Provide the (X, Y) coordinate of the cell's center where the given text is located.  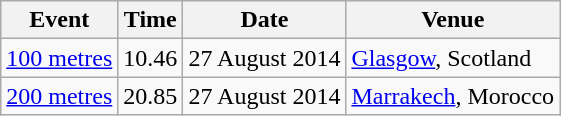
Marrakech, Morocco (453, 96)
10.46 (150, 58)
20.85 (150, 96)
100 metres (60, 58)
Glasgow, Scotland (453, 58)
Date (264, 20)
Event (60, 20)
Time (150, 20)
200 metres (60, 96)
Venue (453, 20)
